Identify which cell holds the provided text, then report its [X, Y] central coordinate. 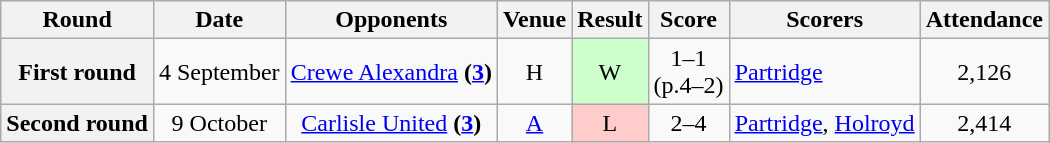
Partridge, Holroyd [824, 123]
Score [688, 20]
Scorers [824, 20]
2,414 [984, 123]
H [534, 72]
A [534, 123]
2–4 [688, 123]
Date [219, 20]
Attendance [984, 20]
Second round [78, 123]
9 October [219, 123]
2,126 [984, 72]
Venue [534, 20]
Partridge [824, 72]
4 September [219, 72]
First round [78, 72]
Round [78, 20]
Opponents [391, 20]
W [610, 72]
Result [610, 20]
1–1(p.4–2) [688, 72]
Crewe Alexandra (3) [391, 72]
Carlisle United (3) [391, 123]
L [610, 123]
